Find where the given text appears and provide that cell's center as (X, Y) coordinate. 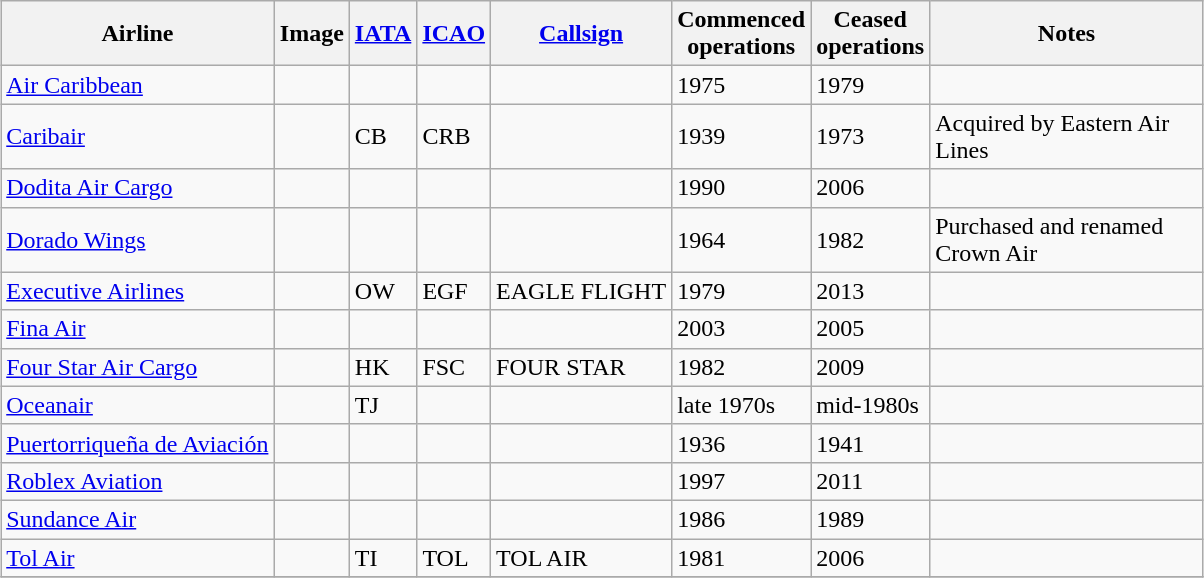
Notes (1067, 34)
EAGLE FLIGHT (582, 291)
CB (383, 136)
1997 (742, 481)
Sundance Air (138, 519)
late 1970s (742, 405)
Caribair (138, 136)
1975 (742, 85)
TOL (454, 557)
2011 (870, 481)
EGF (454, 291)
Callsign (582, 34)
Air Caribbean (138, 85)
mid-1980s (870, 405)
1990 (742, 188)
Purchased and renamed Crown Air (1067, 240)
OW (383, 291)
Tol Air (138, 557)
1936 (742, 443)
Dodita Air Cargo (138, 188)
Fina Air (138, 329)
1964 (742, 240)
1989 (870, 519)
1981 (742, 557)
Oceanair (138, 405)
Image (312, 34)
FSC (454, 367)
1973 (870, 136)
TJ (383, 405)
Executive Airlines (138, 291)
Puertorriqueña de Aviación (138, 443)
Airline (138, 34)
Acquired by Eastern Air Lines (1067, 136)
CRB (454, 136)
FOUR STAR (582, 367)
IATA (383, 34)
Commencedoperations (742, 34)
1941 (870, 443)
Roblex Aviation (138, 481)
TI (383, 557)
2005 (870, 329)
2009 (870, 367)
1986 (742, 519)
Dorado Wings (138, 240)
HK (383, 367)
TOL AIR (582, 557)
1939 (742, 136)
ICAO (454, 34)
2003 (742, 329)
2013 (870, 291)
Ceasedoperations (870, 34)
Four Star Air Cargo (138, 367)
